Extract the (x, y) coordinate from the center of the cell holding the provided text.  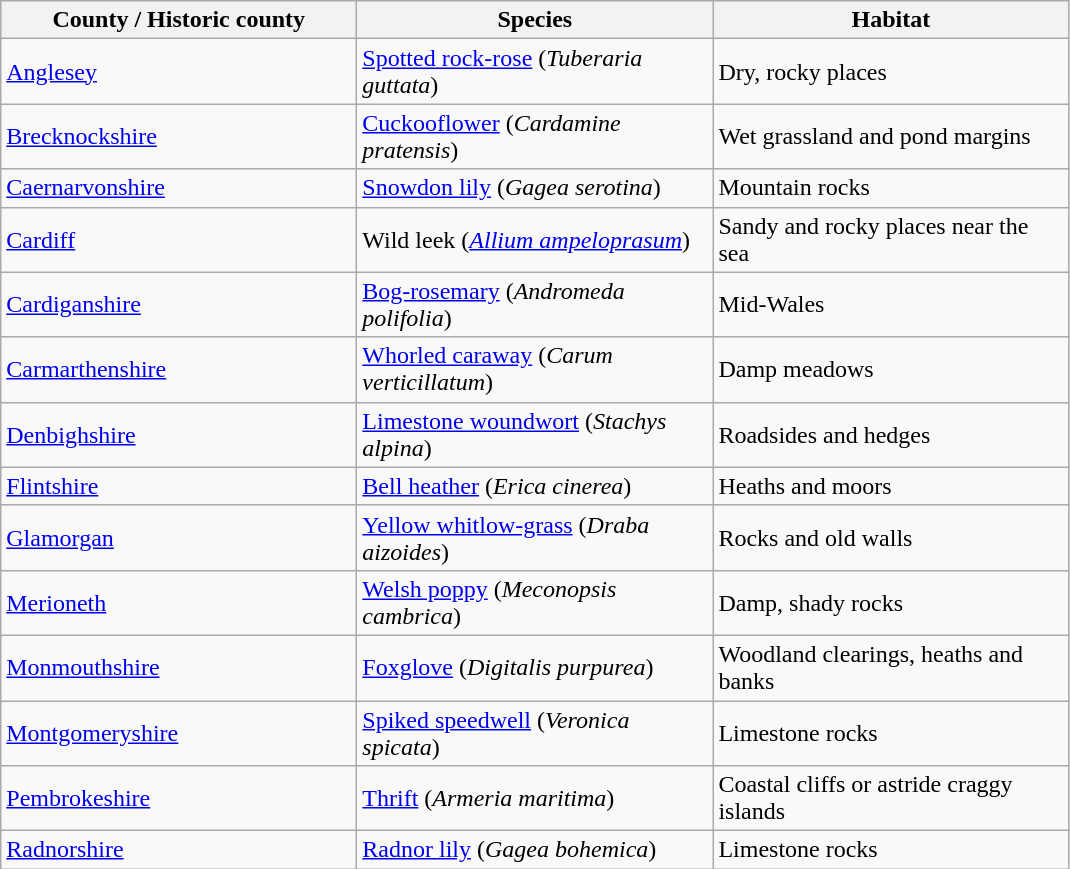
Cardiganshire (179, 304)
Foxglove (Digitalis purpurea) (535, 668)
Whorled caraway (Carum verticillatum) (535, 370)
Montgomeryshire (179, 732)
Denbighshire (179, 434)
County / Historic county (179, 20)
Rocks and old walls (891, 538)
Brecknockshire (179, 136)
Heaths and moors (891, 486)
Radnor lily (Gagea bohemica) (535, 850)
Carmarthenshire (179, 370)
Monmouthshire (179, 668)
Sandy and rocky places near the sea (891, 240)
Pembrokeshire (179, 798)
Dry, rocky places (891, 72)
Spotted rock-rose (Tuberaria guttata) (535, 72)
Wet grassland and pond margins (891, 136)
Thrift (Armeria maritima) (535, 798)
Habitat (891, 20)
Caernarvonshire (179, 188)
Damp meadows (891, 370)
Roadsides and hedges (891, 434)
Limestone woundwort (Stachys alpina) (535, 434)
Cardiff (179, 240)
Welsh poppy (Meconopsis cambrica) (535, 602)
Yellow whitlow-grass (Draba aizoides) (535, 538)
Bog-rosemary (Andromeda polifolia) (535, 304)
Species (535, 20)
Damp, shady rocks (891, 602)
Merioneth (179, 602)
Coastal cliffs or astride craggy islands (891, 798)
Bell heather (Erica cinerea) (535, 486)
Woodland clearings, heaths and banks (891, 668)
Glamorgan (179, 538)
Radnorshire (179, 850)
Snowdon lily (Gagea serotina) (535, 188)
Wild leek (Allium ampeloprasum) (535, 240)
Cuckooflower (Cardamine pratensis) (535, 136)
Mid-Wales (891, 304)
Spiked speedwell (Veronica spicata) (535, 732)
Anglesey (179, 72)
Flintshire (179, 486)
Mountain rocks (891, 188)
